Find where the given text appears and provide that cell's center as [x, y] coordinate. 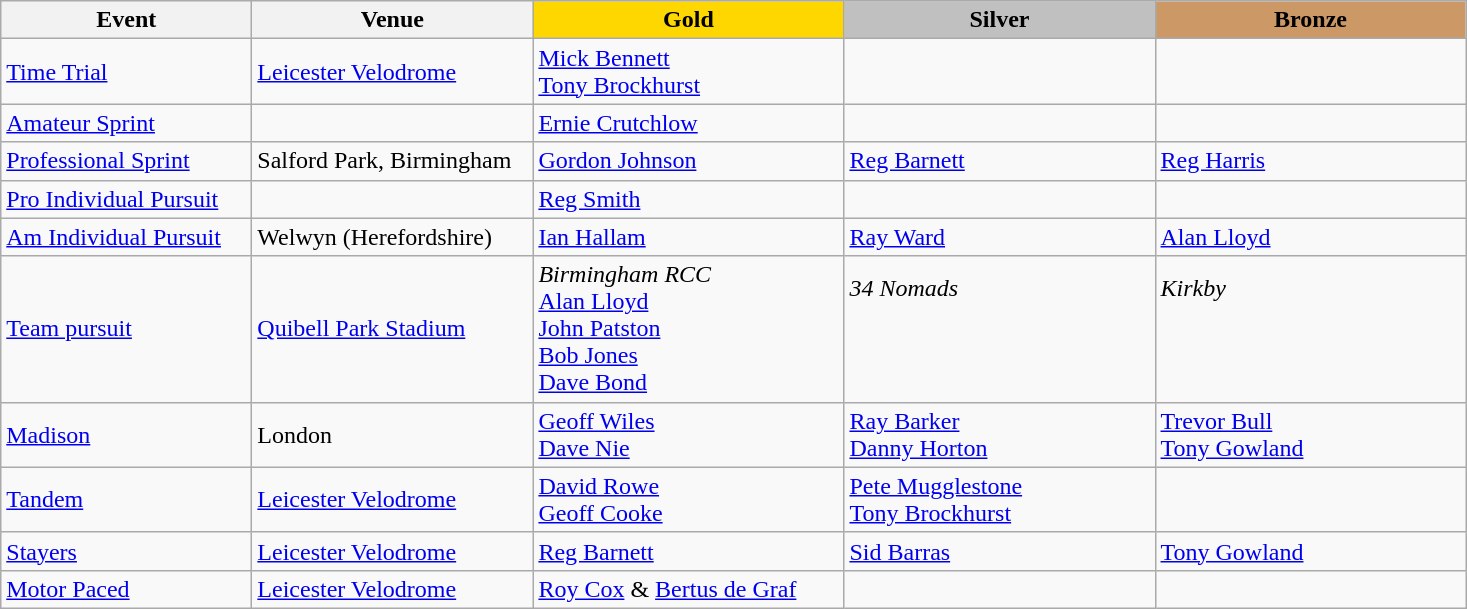
Time Trial [126, 72]
Tony Gowland [1310, 551]
Salford Park, Birmingham [392, 161]
David RoweGeoff Cooke [688, 500]
Silver [1000, 20]
Birmingham RCCAlan Lloyd John Patston Bob JonesDave Bond [688, 329]
Event [126, 20]
Ray BarkerDanny Horton [1000, 434]
Quibell Park Stadium [392, 329]
Stayers [126, 551]
Pro Individual Pursuit [126, 199]
Trevor BullTony Gowland [1310, 434]
Professional Sprint [126, 161]
Gold [688, 20]
Amateur Sprint [126, 123]
Ian Hallam [688, 237]
Team pursuit [126, 329]
Gordon Johnson [688, 161]
Kirkby [1310, 329]
Sid Barras [1000, 551]
Motor Paced [126, 589]
Reg Smith [688, 199]
Ray Ward [1000, 237]
34 Nomads [1000, 329]
Tandem [126, 500]
Mick BennettTony Brockhurst [688, 72]
Welwyn (Herefordshire) [392, 237]
Roy Cox & Bertus de Graf [688, 589]
London [392, 434]
Madison [126, 434]
Reg Harris [1310, 161]
Pete MugglestoneTony Brockhurst [1000, 500]
Geoff WilesDave Nie [688, 434]
Venue [392, 20]
Am Individual Pursuit [126, 237]
Alan Lloyd [1310, 237]
Bronze [1310, 20]
Ernie Crutchlow [688, 123]
